Scan for the cell matching the given text and deliver its [x, y] coordinate at center. 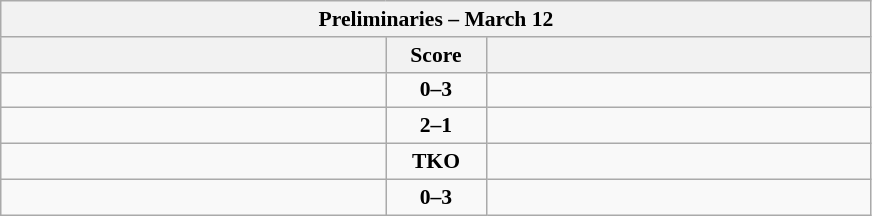
TKO [436, 162]
Score [436, 55]
2–1 [436, 126]
Preliminaries – March 12 [436, 19]
